Locate the cell with the specified text and output its [X, Y] center coordinate. 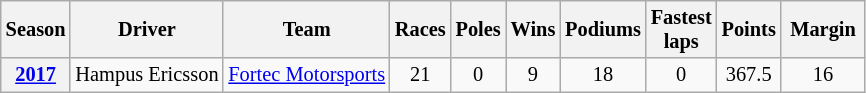
Driver [146, 29]
9 [534, 75]
Podiums [603, 29]
Team [306, 29]
Wins [534, 29]
Fastest laps [682, 29]
Margin [824, 29]
Season [36, 29]
Hampus Ericsson [146, 75]
367.5 [749, 75]
21 [420, 75]
16 [824, 75]
Fortec Motorsports [306, 75]
Poles [478, 29]
Races [420, 29]
Points [749, 29]
18 [603, 75]
2017 [36, 75]
